Detect which cell encompasses the target text, then output its (X, Y) center coordinate. 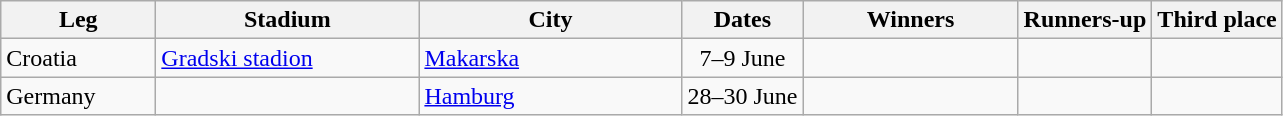
28–30 June (742, 96)
Leg (78, 20)
Dates (742, 20)
Croatia (78, 58)
Runners-up (1085, 20)
Germany (78, 96)
Hamburg (550, 96)
Winners (910, 20)
Third place (1217, 20)
Gradski stadion (288, 58)
City (550, 20)
Stadium (288, 20)
7–9 June (742, 58)
Makarska (550, 58)
